Extract the [x, y] coordinate from the center of the cell holding the provided text.  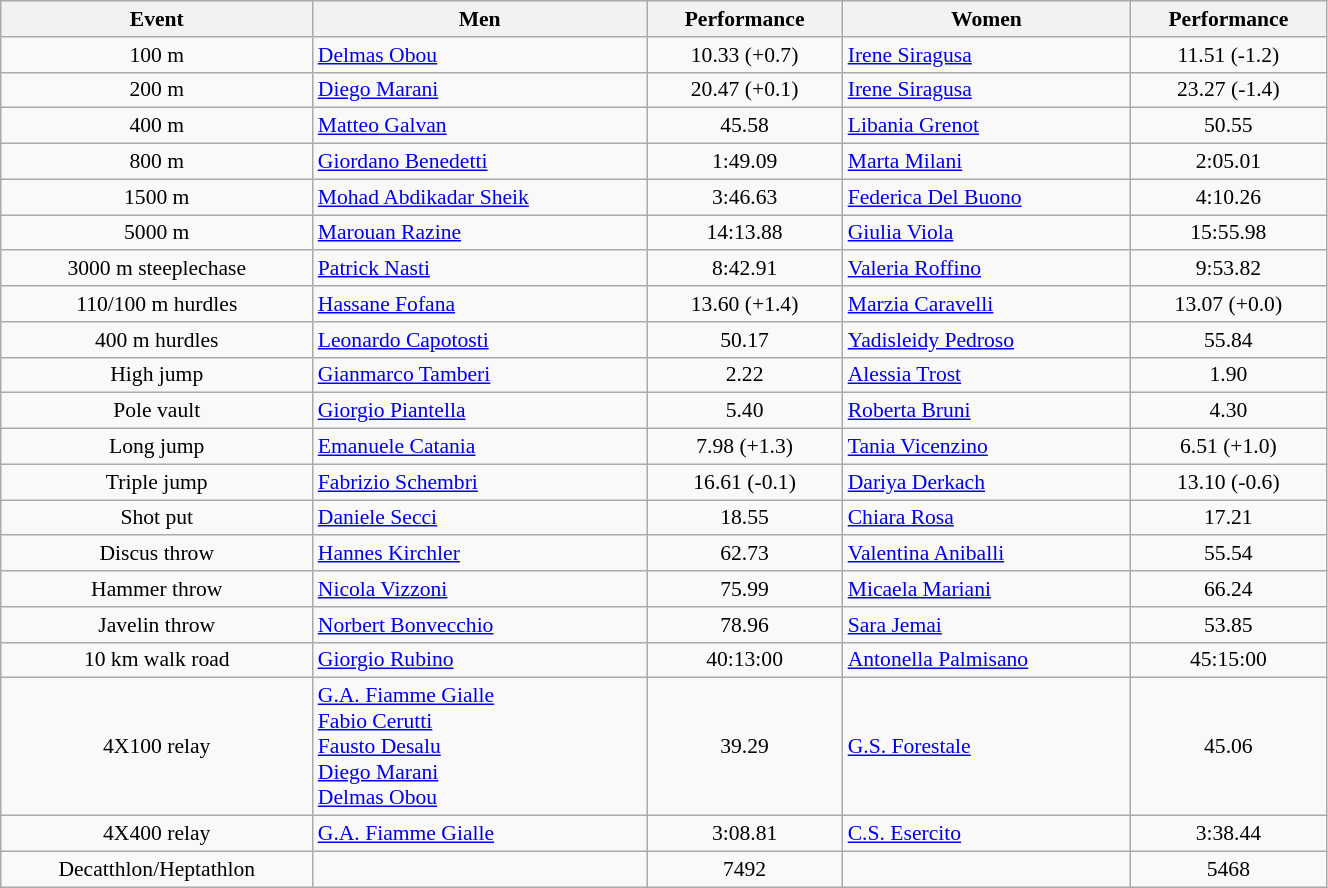
G.S. Forestale [987, 747]
Giorgio Piantella [480, 411]
High jump [157, 375]
Long jump [157, 447]
Javelin throw [157, 625]
4X400 relay [157, 834]
3:08.81 [744, 834]
55.84 [1228, 340]
78.96 [744, 625]
G.A. Fiamme Gialle [480, 834]
3:38.44 [1228, 834]
13.07 (+0.0) [1228, 304]
Men [480, 19]
Alessia Trost [987, 375]
Hannes Kirchler [480, 554]
8:42.91 [744, 269]
Nicola Vizzoni [480, 589]
Diego Marani [480, 90]
Delmas Obou [480, 55]
Fabrizio Schembri [480, 482]
Mohad Abdikadar Sheik [480, 197]
Pole vault [157, 411]
75.99 [744, 589]
Marta Milani [987, 162]
2.22 [744, 375]
110/100 m hurdles [157, 304]
53.85 [1228, 625]
Leonardo Capotosti [480, 340]
Giordano Benedetti [480, 162]
Yadisleidy Pedroso [987, 340]
Sara Jemai [987, 625]
Norbert Bonvecchio [480, 625]
Roberta Bruni [987, 411]
200 m [157, 90]
Valeria Roffino [987, 269]
50.17 [744, 340]
Daniele Secci [480, 518]
66.24 [1228, 589]
Marouan Razine [480, 233]
3:46.63 [744, 197]
5.40 [744, 411]
G.A. Fiamme GialleFabio CeruttiFausto DesaluDiego MaraniDelmas Obou [480, 747]
23.27 (-1.4) [1228, 90]
Micaela Mariani [987, 589]
Gianmarco Tamberi [480, 375]
Federica Del Buono [987, 197]
50.55 [1228, 126]
40:13:00 [744, 660]
39.29 [744, 747]
45:15:00 [1228, 660]
14:13.88 [744, 233]
13.60 (+1.4) [744, 304]
17.21 [1228, 518]
Women [987, 19]
55.54 [1228, 554]
45.58 [744, 126]
Decatthlon/Heptathlon [157, 869]
10.33 (+0.7) [744, 55]
11.51 (-1.2) [1228, 55]
400 m [157, 126]
7.98 (+1.3) [744, 447]
7492 [744, 869]
16.61 (-0.1) [744, 482]
4.30 [1228, 411]
15:55.98 [1228, 233]
Antonella Palmisano [987, 660]
3000 m steeplechase [157, 269]
Triple jump [157, 482]
100 m [157, 55]
18.55 [744, 518]
62.73 [744, 554]
9:53.82 [1228, 269]
6.51 (+1.0) [1228, 447]
Libania Grenot [987, 126]
13.10 (-0.6) [1228, 482]
20.47 (+0.1) [744, 90]
Hammer throw [157, 589]
C.S. Esercito [987, 834]
Emanuele Catania [480, 447]
4:10.26 [1228, 197]
Marzia Caravelli [987, 304]
2:05.01 [1228, 162]
Patrick Nasti [480, 269]
800 m [157, 162]
Discus throw [157, 554]
Hassane Fofana [480, 304]
4X100 relay [157, 747]
45.06 [1228, 747]
Dariya Derkach [987, 482]
Giulia Viola [987, 233]
Shot put [157, 518]
5000 m [157, 233]
1.90 [1228, 375]
Chiara Rosa [987, 518]
Tania Vicenzino [987, 447]
1:49.09 [744, 162]
5468 [1228, 869]
400 m hurdles [157, 340]
Event [157, 19]
Matteo Galvan [480, 126]
Valentina Aniballi [987, 554]
Giorgio Rubino [480, 660]
10 km walk road [157, 660]
1500 m [157, 197]
